Find where the given text appears and provide that cell's center as [x, y] coordinate. 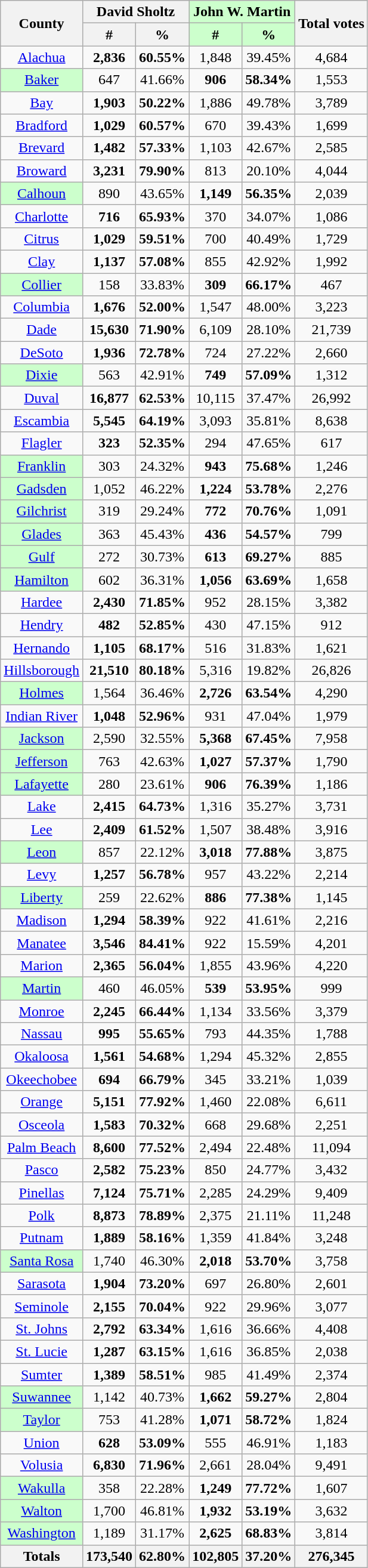
20.10% [268, 171]
2,804 [332, 1397]
3,248 [332, 1238]
58.34% [268, 80]
30.73% [162, 557]
430 [216, 625]
53.95% [268, 988]
1,312 [332, 375]
4,290 [332, 693]
1,561 [109, 1057]
2,039 [332, 193]
3,814 [332, 1533]
6,830 [109, 1465]
43.65% [162, 193]
4,044 [332, 171]
173,540 [109, 1556]
County [42, 23]
1,699 [332, 125]
749 [216, 375]
64.19% [162, 421]
813 [216, 171]
59.51% [162, 239]
5,151 [109, 1102]
1,287 [109, 1351]
Seminole [42, 1306]
613 [216, 557]
55.65% [162, 1034]
1,904 [109, 1283]
Pinellas [42, 1193]
716 [109, 216]
Nassau [42, 1034]
66.79% [162, 1079]
602 [109, 579]
1,091 [332, 511]
53.70% [268, 1261]
52.96% [162, 716]
80.18% [162, 671]
3,018 [216, 852]
52.85% [162, 625]
482 [109, 625]
Total votes [332, 23]
Dixie [42, 375]
1,700 [109, 1511]
Calhoun [42, 193]
Manatee [42, 943]
Lake [42, 807]
539 [216, 988]
1,389 [109, 1374]
Hardee [42, 602]
40.73% [162, 1397]
2,018 [216, 1261]
2,660 [332, 353]
79.90% [162, 171]
694 [109, 1079]
Baker [42, 80]
9,491 [332, 1465]
15.59% [268, 943]
29.68% [268, 1125]
Martin [42, 988]
Brevard [42, 148]
5,316 [216, 671]
1,886 [216, 103]
793 [216, 1034]
Collier [42, 285]
Gilchrist [42, 511]
31.17% [162, 1533]
63.15% [162, 1351]
53.78% [268, 489]
72.78% [162, 353]
1,788 [332, 1034]
68.83% [268, 1533]
26,992 [332, 398]
56.35% [268, 193]
62.53% [162, 398]
647 [109, 80]
1,359 [216, 1238]
2,038 [332, 1351]
628 [109, 1443]
2,585 [332, 148]
2,582 [109, 1170]
Putnam [42, 1238]
3,379 [332, 1011]
54.57% [268, 534]
27.22% [268, 353]
1,790 [332, 761]
3,382 [332, 602]
2,590 [109, 739]
69.27% [268, 557]
46.81% [162, 1511]
38.48% [268, 829]
53.09% [162, 1443]
7,958 [332, 739]
43.96% [268, 965]
Clay [42, 261]
77.38% [268, 897]
Charlotte [42, 216]
857 [109, 852]
36.66% [268, 1329]
41.66% [162, 80]
912 [332, 625]
78.89% [162, 1215]
Liberty [42, 897]
46.05% [162, 988]
1,547 [216, 307]
84.41% [162, 943]
Hendry [42, 625]
4,201 [332, 943]
35.81% [268, 421]
931 [216, 716]
2,214 [332, 875]
855 [216, 261]
259 [109, 897]
71.90% [162, 330]
Marion [42, 965]
1,048 [109, 716]
36.31% [162, 579]
1,460 [216, 1102]
799 [332, 534]
1,142 [109, 1397]
19.82% [268, 671]
28.04% [268, 1465]
1,676 [109, 307]
890 [109, 193]
724 [216, 353]
44.35% [268, 1034]
26,826 [332, 671]
54.68% [162, 1057]
6,611 [332, 1102]
2,365 [109, 965]
2,726 [216, 693]
42.67% [268, 148]
56.04% [162, 965]
39.45% [268, 57]
Gulf [42, 557]
28.15% [268, 602]
985 [216, 1374]
1,149 [216, 193]
772 [216, 511]
34.07% [268, 216]
58.51% [162, 1374]
24.32% [162, 466]
Monroe [42, 1011]
1,316 [216, 807]
Palm Beach [42, 1147]
32.55% [162, 739]
1,979 [332, 716]
850 [216, 1170]
2,375 [216, 1215]
75.71% [162, 1193]
7,124 [109, 1193]
2,625 [216, 1533]
467 [332, 285]
885 [332, 557]
36.85% [268, 1351]
33.56% [268, 1011]
Union [42, 1443]
47.65% [268, 443]
37.47% [268, 398]
886 [216, 897]
58.39% [162, 920]
8,600 [109, 1147]
1,071 [216, 1420]
436 [216, 534]
70.76% [268, 511]
23.61% [162, 784]
61.52% [162, 829]
3,916 [332, 829]
40.49% [268, 239]
Okeechobee [42, 1079]
1,249 [216, 1488]
2,836 [109, 57]
3,758 [332, 1261]
22.12% [162, 852]
3,231 [109, 171]
Holmes [42, 693]
56.78% [162, 875]
1,039 [332, 1079]
2,285 [216, 1193]
73.20% [162, 1283]
8,873 [109, 1215]
Sarasota [42, 1283]
2,276 [332, 489]
1,662 [216, 1397]
323 [109, 443]
5,545 [109, 421]
Polk [42, 1215]
22.62% [162, 897]
50.22% [162, 103]
68.17% [162, 647]
460 [109, 988]
70.04% [162, 1306]
2,216 [332, 920]
4,684 [332, 57]
Orange [42, 1102]
1,889 [109, 1238]
Dade [42, 330]
Hillsborough [42, 671]
48.00% [268, 307]
1,564 [109, 693]
Madison [42, 920]
42.91% [162, 375]
6,109 [216, 330]
70.32% [162, 1125]
5,368 [216, 739]
670 [216, 125]
952 [216, 602]
77.52% [162, 1147]
697 [216, 1283]
Wakulla [42, 1488]
363 [109, 534]
3,875 [332, 852]
Sumter [42, 1374]
Taylor [42, 1420]
75.68% [268, 466]
1,824 [332, 1420]
1,056 [216, 579]
2,494 [216, 1147]
41.84% [268, 1238]
1,607 [332, 1488]
2,430 [109, 602]
77.72% [268, 1488]
1,145 [332, 897]
59.27% [268, 1397]
60.55% [162, 57]
3,223 [332, 307]
1,932 [216, 1511]
46.91% [268, 1443]
957 [216, 875]
67.45% [268, 739]
Pasco [42, 1170]
63.34% [162, 1329]
1,553 [332, 80]
516 [216, 647]
Suwannee [42, 1397]
St. Lucie [42, 1351]
345 [216, 1079]
3,731 [332, 807]
1,246 [332, 466]
Lee [42, 829]
2,792 [109, 1329]
280 [109, 784]
753 [109, 1420]
1,621 [332, 647]
1,134 [216, 1011]
763 [109, 761]
22.08% [268, 1102]
2,251 [332, 1125]
276,345 [332, 1556]
57.09% [268, 375]
41.28% [162, 1420]
1,105 [109, 647]
36.46% [162, 693]
Flagler [42, 443]
Jackson [42, 739]
Walton [42, 1511]
102,805 [216, 1556]
358 [109, 1488]
995 [109, 1034]
Columbia [42, 307]
16,877 [109, 398]
294 [216, 443]
66.17% [268, 285]
37.20% [268, 1556]
43.22% [268, 875]
63.69% [268, 579]
Broward [42, 171]
3,432 [332, 1170]
David Sholtz [135, 12]
45.32% [268, 1057]
10,115 [216, 398]
Glades [42, 534]
26.80% [268, 1283]
Lafayette [42, 784]
53.19% [268, 1511]
Levy [42, 875]
33.21% [268, 1079]
555 [216, 1443]
39.43% [268, 125]
47.04% [268, 716]
57.33% [162, 148]
1,137 [109, 261]
58.72% [268, 1420]
29.24% [162, 511]
1,189 [109, 1533]
4,220 [332, 965]
52.35% [162, 443]
DeSoto [42, 353]
47.15% [268, 625]
77.88% [268, 852]
Leon [42, 852]
28.10% [268, 330]
57.08% [162, 261]
9,409 [332, 1193]
St. Johns [42, 1329]
Indian River [42, 716]
Bay [42, 103]
Jefferson [42, 761]
33.83% [162, 285]
999 [332, 988]
24.29% [268, 1193]
58.16% [162, 1238]
65.93% [162, 216]
1,992 [332, 261]
1,507 [216, 829]
41.49% [268, 1374]
1,103 [216, 148]
1,224 [216, 489]
1,855 [216, 965]
370 [216, 216]
617 [332, 443]
45.43% [162, 534]
46.30% [162, 1261]
Okaloosa [42, 1057]
1,027 [216, 761]
272 [109, 557]
57.37% [268, 761]
35.27% [268, 807]
2,415 [109, 807]
1,583 [109, 1125]
Bradford [42, 125]
Franklin [42, 466]
63.54% [268, 693]
Santa Rosa [42, 1261]
Gadsden [42, 489]
2,601 [332, 1283]
29.96% [268, 1306]
Volusia [42, 1465]
668 [216, 1125]
76.39% [268, 784]
2,855 [332, 1057]
2,409 [109, 829]
31.83% [268, 647]
4,408 [332, 1329]
Hernando [42, 647]
1,186 [332, 784]
Citrus [42, 239]
21,510 [109, 671]
42.92% [268, 261]
75.23% [162, 1170]
21.11% [268, 1215]
303 [109, 466]
700 [216, 239]
11,248 [332, 1215]
8,638 [332, 421]
1,848 [216, 57]
Washington [42, 1533]
Osceola [42, 1125]
15,630 [109, 330]
2,245 [109, 1011]
Hamilton [42, 579]
563 [109, 375]
158 [109, 285]
Duval [42, 398]
41.61% [268, 920]
3,546 [109, 943]
21,739 [332, 330]
3,789 [332, 103]
62.80% [162, 1556]
1,183 [332, 1443]
22.48% [268, 1147]
11,094 [332, 1147]
60.57% [162, 125]
1,052 [109, 489]
1,936 [109, 353]
22.28% [162, 1488]
46.22% [162, 489]
1,257 [109, 875]
71.96% [162, 1465]
John W. Martin [242, 12]
2,374 [332, 1374]
3,632 [332, 1511]
42.63% [162, 761]
52.00% [162, 307]
1,729 [332, 239]
1,903 [109, 103]
943 [216, 466]
77.92% [162, 1102]
66.44% [162, 1011]
2,155 [109, 1306]
49.78% [268, 103]
1,482 [109, 148]
319 [109, 511]
309 [216, 285]
Escambia [42, 421]
1,086 [332, 216]
Totals [42, 1556]
2,661 [216, 1465]
3,077 [332, 1306]
24.77% [268, 1170]
71.85% [162, 602]
3,093 [216, 421]
1,658 [332, 579]
64.73% [162, 807]
Alachua [42, 57]
1,740 [109, 1261]
